For the text-containing cell, return its midpoint in [x, y] coordinate format. 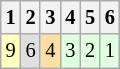
9 [11, 51]
5 [90, 17]
